Extract the [X, Y] coordinate from the center of the cell holding the provided text.  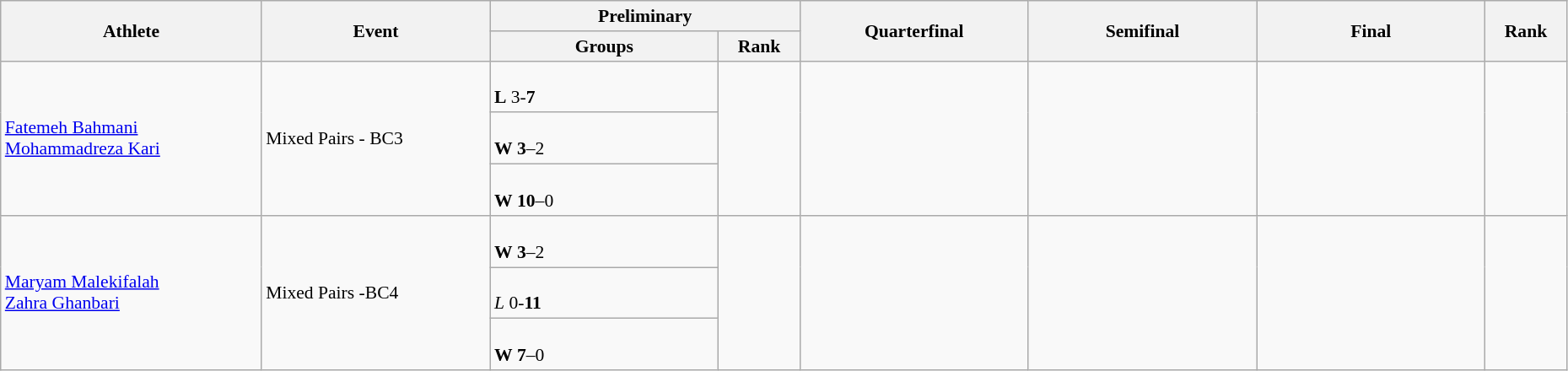
Mixed Pairs - BC3 [376, 138]
Groups [604, 46]
Final [1371, 30]
W 7–0 [604, 344]
Preliminary [644, 16]
Semifinal [1142, 30]
Event [376, 30]
Athlete [132, 30]
L 0-11 [604, 293]
W 10–0 [604, 191]
Mixed Pairs -BC4 [376, 293]
L 3-7 [604, 86]
Quarterfinal [914, 30]
Maryam MalekifalahZahra Ghanbari [132, 293]
Fatemeh BahmaniMohammadreza Kari [132, 138]
